Detect which cell encompasses the target text, then output its [x, y] center coordinate. 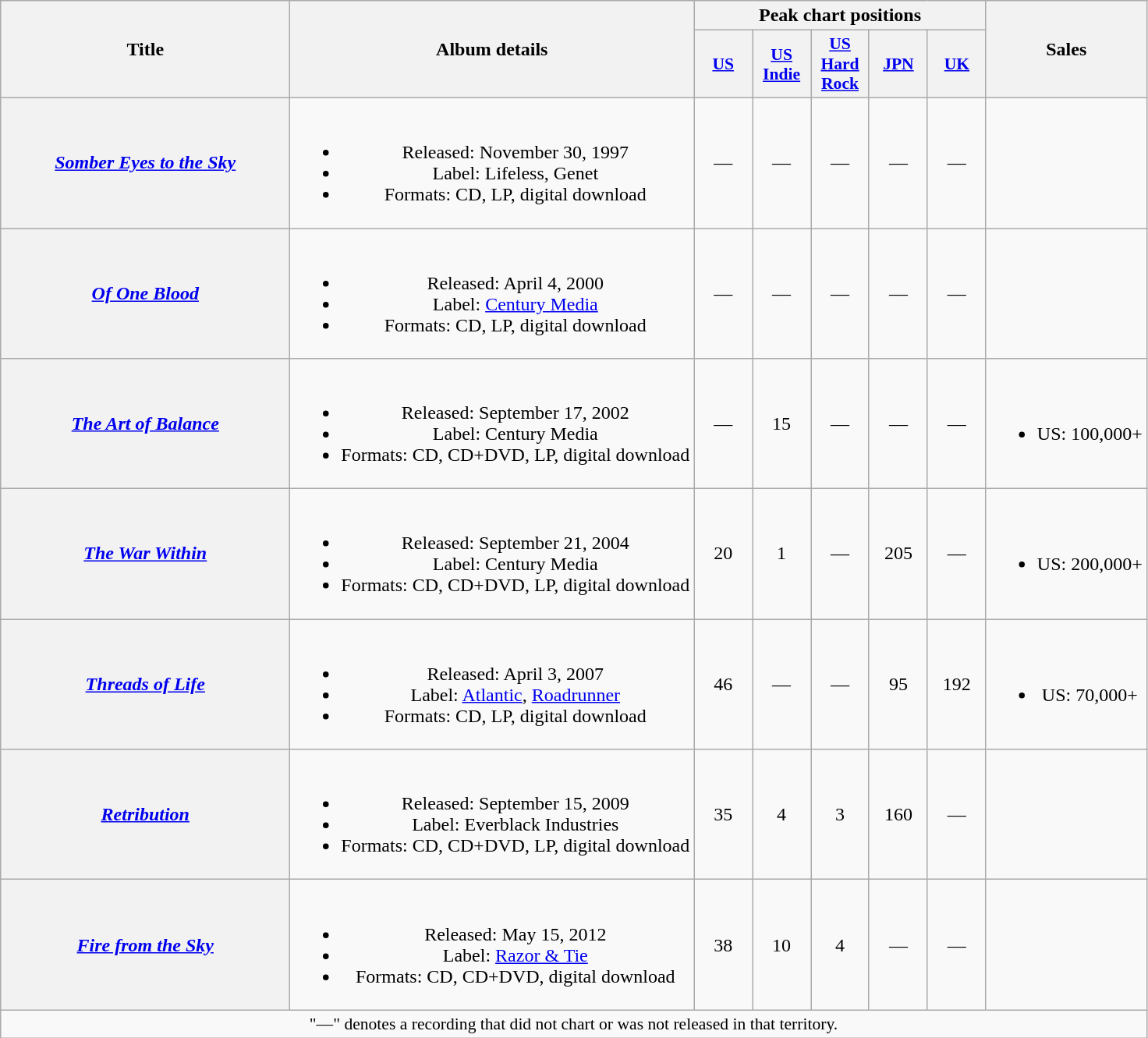
205 [898, 554]
Album details [492, 50]
Of One Blood [145, 293]
46 [724, 685]
Released: May 15, 2012Label: Razor & TieFormats: CD, CD+DVD, digital download [492, 945]
192 [956, 685]
38 [724, 945]
Released: September 15, 2009Label: Everblack IndustriesFormats: CD, CD+DVD, LP, digital download [492, 814]
Peak chart positions [841, 16]
Sales [1066, 50]
Released: September 21, 2004Label: Century MediaFormats: CD, CD+DVD, LP, digital download [492, 554]
US: 100,000+ [1066, 424]
The Art of Balance [145, 424]
Title [145, 50]
10 [781, 945]
JPN [898, 64]
35 [724, 814]
UK [956, 64]
Released: April 3, 2007Label: Atlantic, RoadrunnerFormats: CD, LP, digital download [492, 685]
Somber Eyes to the Sky [145, 162]
US Hard Rock [841, 64]
20 [724, 554]
Released: November 30, 1997Label: Lifeless, GenetFormats: CD, LP, digital download [492, 162]
15 [781, 424]
The War Within [145, 554]
US [724, 64]
1 [781, 554]
Retribution [145, 814]
Fire from the Sky [145, 945]
US: 70,000+ [1066, 685]
Released: September 17, 2002Label: Century MediaFormats: CD, CD+DVD, LP, digital download [492, 424]
US Indie [781, 64]
160 [898, 814]
3 [841, 814]
US: 200,000+ [1066, 554]
Threads of Life [145, 685]
Released: April 4, 2000Label: Century MediaFormats: CD, LP, digital download [492, 293]
95 [898, 685]
"—" denotes a recording that did not chart or was not released in that territory. [574, 1024]
